Output the (X, Y) coordinate of the center of the cell containing the given text.  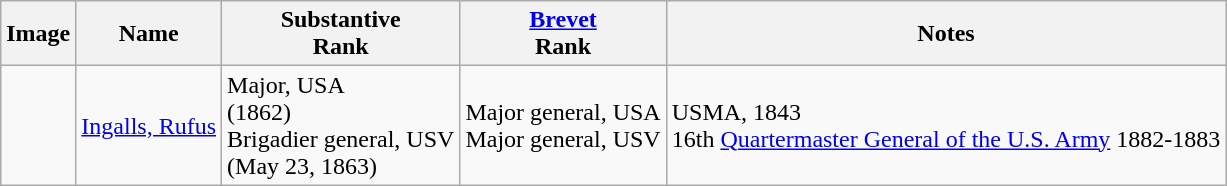
Image (38, 34)
SubstantiveRank (341, 34)
Major general, USAMajor general, USV (563, 126)
USMA, 184316th Quartermaster General of the U.S. Army 1882-1883 (946, 126)
BrevetRank (563, 34)
Notes (946, 34)
Name (149, 34)
Major, USA(1862)Brigadier general, USV(May 23, 1863) (341, 126)
Ingalls, Rufus (149, 126)
